Locate the cell with the specified text and output its (x, y) center coordinate. 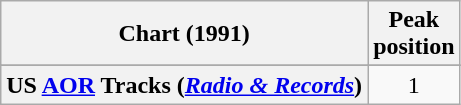
Chart (1991) (184, 34)
US AOR Tracks (Radio & Records) (184, 85)
Peakposition (414, 34)
1 (414, 85)
